Scan for the cell matching the given text and deliver its (x, y) coordinate at center. 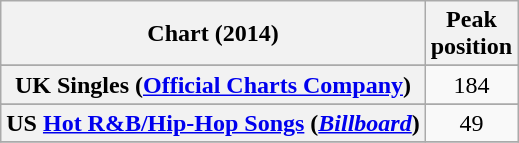
184 (471, 85)
UK Singles (Official Charts Company) (213, 85)
Peakposition (471, 34)
US Hot R&B/Hip-Hop Songs (Billboard) (213, 123)
49 (471, 123)
Chart (2014) (213, 34)
